Capture the cell that displays the provided text and extract its [x, y] central coordinate. 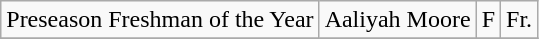
F [488, 20]
Fr. [520, 20]
Aaliyah Moore [398, 20]
Preseason Freshman of the Year [160, 20]
